Return the (X, Y) coordinate for the center point of the cell that contains the specified text.  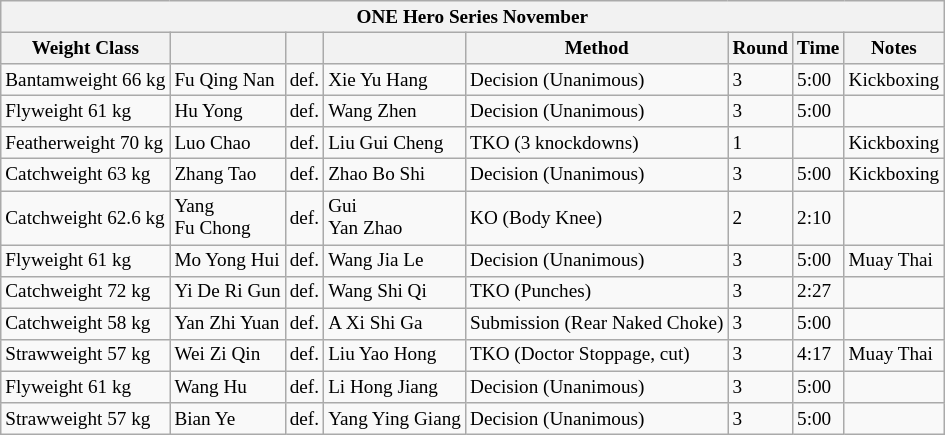
2:10 (818, 217)
Fu Qing Nan (228, 80)
KO (Body Knee) (596, 217)
TKO (3 knockdowns) (596, 143)
Wang Shi Qi (395, 292)
Yan Zhi Yuan (228, 324)
Liu Yao Hong (395, 355)
Yi De Ri Gun (228, 292)
Method (596, 48)
Bian Ye (228, 419)
Wei Zi Qin (228, 355)
4:17 (818, 355)
TKO (Doctor Stoppage, cut) (596, 355)
Liu Gui Cheng (395, 143)
Bantamweight 66 kg (86, 80)
Li Hong Jiang (395, 387)
Wang Hu (228, 387)
A Xi Shi Ga (395, 324)
Mo Yong Hui (228, 261)
TKO (Punches) (596, 292)
Hu Yong (228, 111)
Xie Yu Hang (395, 80)
Yang Ying Giang (395, 419)
GuiYan Zhao (395, 217)
Wang Jia Le (395, 261)
ONE Hero Series November (472, 17)
Zhao Bo Shi (395, 175)
Catchweight 62.6 kg (86, 217)
Submission (Rear Naked Choke) (596, 324)
Wang Zhen (395, 111)
Notes (894, 48)
Featherweight 70 kg (86, 143)
1 (760, 143)
Zhang Tao (228, 175)
Luo Chao (228, 143)
Catchweight 58 kg (86, 324)
2 (760, 217)
Round (760, 48)
Weight Class (86, 48)
YangFu Chong (228, 217)
Catchweight 63 kg (86, 175)
Time (818, 48)
Catchweight 72 kg (86, 292)
2:27 (818, 292)
